Identify which cell holds the provided text, then report its (X, Y) central coordinate. 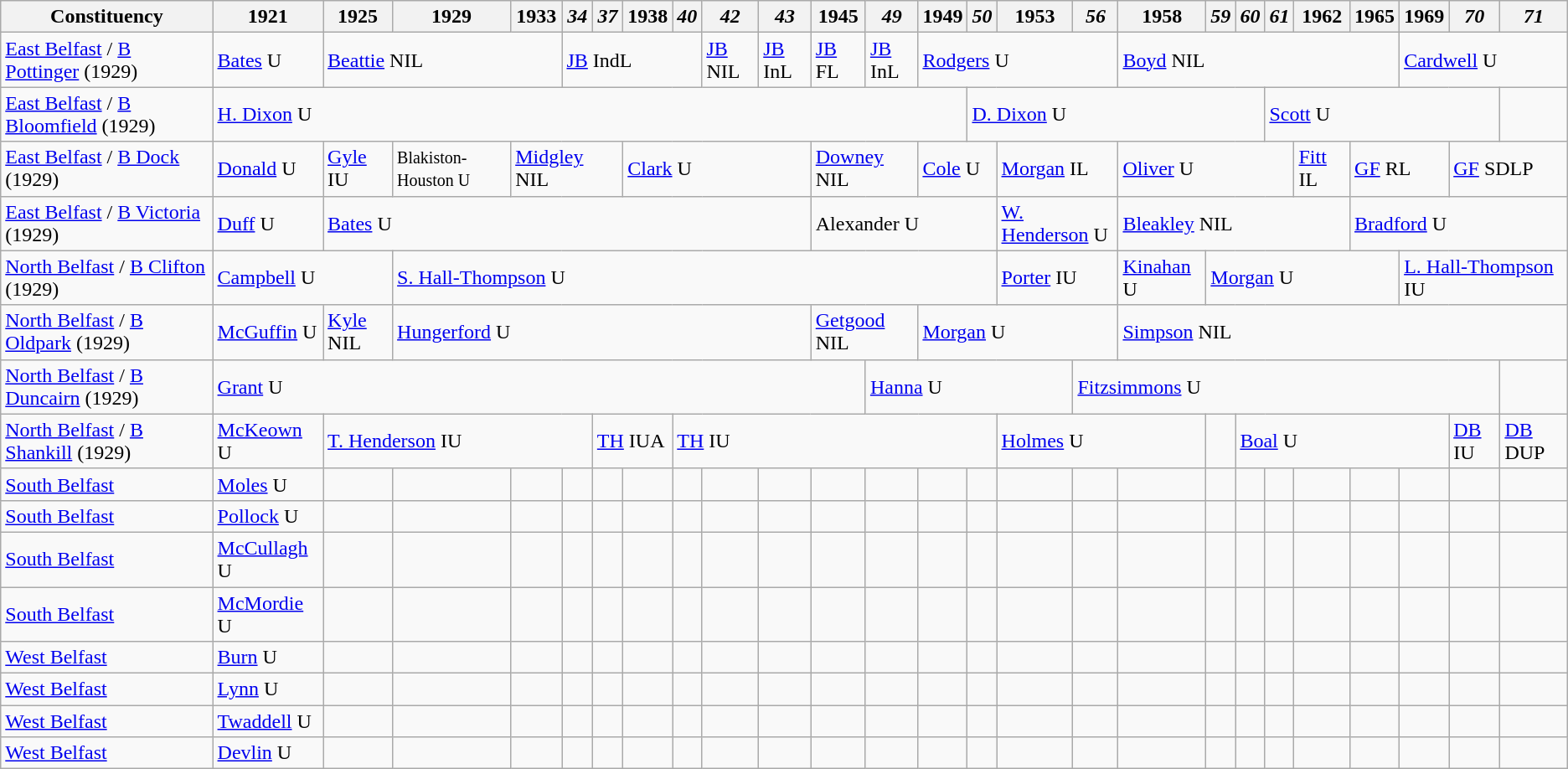
56 (1096, 17)
S. Hall-Thompson U (695, 278)
1958 (1163, 17)
1925 (358, 17)
Donald U (268, 169)
Beattie NIL (442, 60)
70 (1474, 17)
McMordie U (268, 613)
T. Henderson IU (458, 441)
H. Dixon U (590, 114)
McKeown U (268, 441)
1929 (452, 17)
Fitt IL (1322, 169)
JB FL (838, 60)
Twaddell U (268, 721)
Midgley NIL (567, 169)
Moles U (268, 484)
Getgood NIL (864, 332)
Bradford U (1459, 223)
TH IUA (632, 441)
DB IU (1474, 441)
Burn U (268, 658)
Bleakley NIL (1235, 223)
Oliver U (1206, 169)
Morgan IL (1057, 169)
Campbell U (303, 278)
Hanna U (969, 387)
1962 (1322, 17)
East Belfast / B Dock (1929) (107, 169)
TH IU (834, 441)
North Belfast / B Shankill (1929) (107, 441)
JB IndL (632, 60)
50 (982, 17)
Clark U (717, 169)
Simpson NIL (1343, 332)
1921 (268, 17)
Rodgers U (1019, 60)
L. Hall-Thompson IU (1484, 278)
59 (1221, 17)
DB DUP (1534, 441)
Holmes U (1101, 441)
North Belfast / B Oldpark (1929) (107, 332)
North Belfast / B Clifton (1929) (107, 278)
49 (891, 17)
Grant U (539, 387)
Porter IU (1057, 278)
East Belfast / B Victoria (1929) (107, 223)
Lynn U (268, 689)
42 (730, 17)
1945 (838, 17)
Scott U (1382, 114)
43 (786, 17)
D. Dixon U (1116, 114)
Boyd NIL (1259, 60)
GF RL (1400, 169)
71 (1534, 17)
JB NIL (730, 60)
1949 (943, 17)
Gyle IU (358, 169)
McGuffin U (268, 332)
East Belfast / B Bloomfield (1929) (107, 114)
Cardwell U (1484, 60)
Constituency (107, 17)
Fitzsimmons U (1287, 387)
Kyle NIL (358, 332)
Alexander U (904, 223)
60 (1250, 17)
1965 (1375, 17)
Duff U (268, 223)
East Belfast / B Pottinger (1929) (107, 60)
GF SDLP (1509, 169)
Boal U (1342, 441)
Hungerford U (602, 332)
34 (577, 17)
McCullagh U (268, 560)
1969 (1424, 17)
1938 (648, 17)
40 (687, 17)
Downey NIL (864, 169)
61 (1280, 17)
Cole U (957, 169)
North Belfast / B Duncairn (1929) (107, 387)
Kinahan U (1163, 278)
37 (607, 17)
Blakiston-Houston U (452, 169)
1933 (536, 17)
Devlin U (268, 753)
1953 (1035, 17)
W. Henderson U (1057, 223)
Pollock U (268, 516)
